Pinpoint the cell where the given text exists, returning its (X, Y) midpoint coordinate. 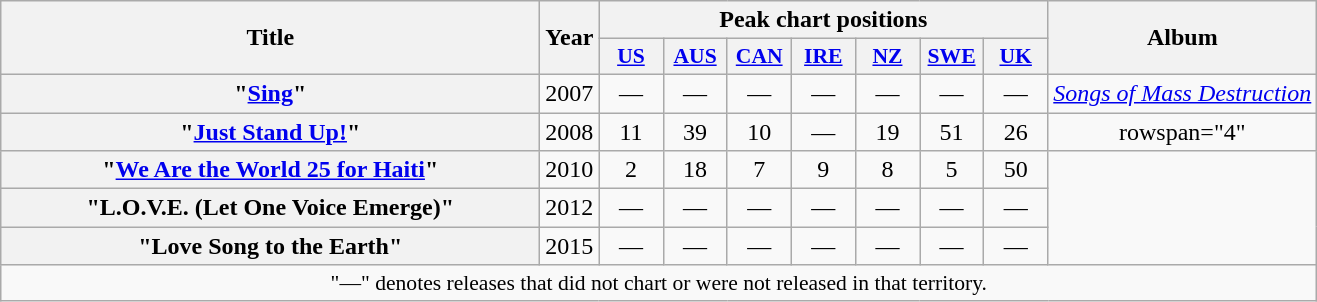
Album (1182, 38)
10 (759, 131)
2008 (570, 131)
"—" denotes releases that did not chart or were not released in that territory. (659, 283)
5 (952, 170)
AUS (695, 57)
SWE (952, 57)
7 (759, 170)
"Just Stand Up!" (270, 131)
US (631, 57)
"Love Song to the Earth" (270, 246)
18 (695, 170)
39 (695, 131)
NZ (887, 57)
9 (823, 170)
rowspan="4" (1182, 131)
Songs of Mass Destruction (1182, 93)
"We Are the World 25 for Haiti" (270, 170)
2010 (570, 170)
"Sing" (270, 93)
UK (1016, 57)
2015 (570, 246)
CAN (759, 57)
19 (887, 131)
2012 (570, 208)
2007 (570, 93)
51 (952, 131)
26 (1016, 131)
Title (270, 38)
2 (631, 170)
"L.O.V.E. (Let One Voice Emerge)" (270, 208)
Year (570, 38)
Peak chart positions (824, 20)
50 (1016, 170)
11 (631, 131)
IRE (823, 57)
8 (887, 170)
